Search for the cell housing the specified text and yield its [x, y] center coordinate. 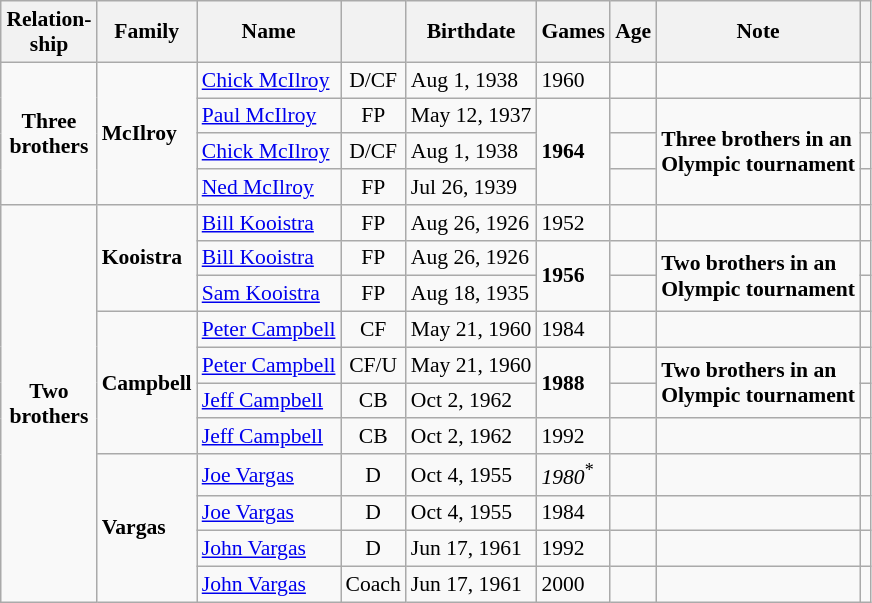
CF/U [372, 365]
Three brothers in anOlympic tournament [758, 152]
Campbell [147, 383]
2000 [573, 585]
Coach [372, 585]
1960 [573, 80]
CF [372, 330]
Age [633, 32]
Name [269, 32]
McIlroy [147, 133]
Twobrothers [48, 404]
Paul McIlroy [269, 116]
Family [147, 32]
1952 [573, 223]
Vargas [147, 528]
Birthdate [472, 32]
Note [758, 32]
1956 [573, 276]
May 12, 1937 [472, 116]
1980* [573, 474]
Sam Kooistra [269, 294]
Threebrothers [48, 133]
Kooistra [147, 258]
Relation-ship [48, 32]
1988 [573, 382]
Jul 26, 1939 [472, 187]
1964 [573, 152]
Games [573, 32]
Aug 18, 1935 [472, 294]
Ned McIlroy [269, 187]
